Locate the cell with the specified text and output its (x, y) center coordinate. 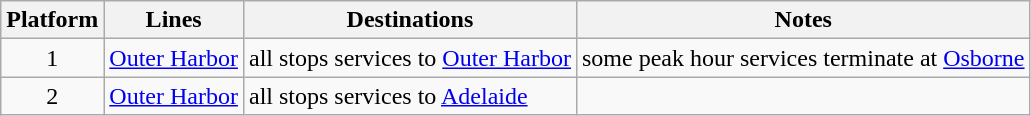
Lines (174, 20)
all stops services to Adelaide (410, 96)
Notes (803, 20)
some peak hour services terminate at Osborne (803, 58)
1 (52, 58)
2 (52, 96)
Destinations (410, 20)
Platform (52, 20)
all stops services to Outer Harbor (410, 58)
